Find where the given text appears and provide that cell's center as (X, Y) coordinate. 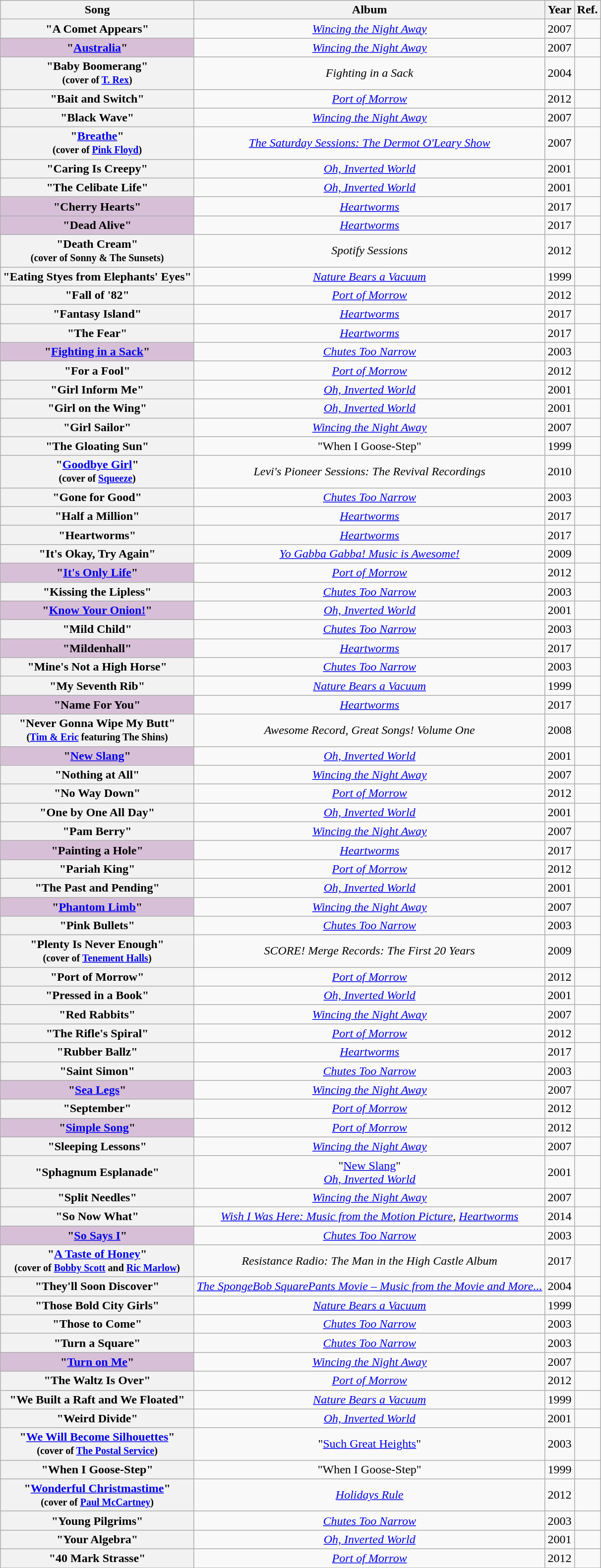
"Pink Bullets" (97, 926)
Fighting in a Sack (369, 73)
"Red Rabbits" (97, 1014)
"Phantom Limb" (97, 906)
Album (369, 10)
The SpongeBob SquarePants Movie – Music from the Movie and More... (369, 1287)
"Girl on the Wing" (97, 408)
"Such Great Heights" (369, 1444)
Yo Gabba Gabba! Music is Awesome! (369, 554)
"The Waltz Is Over" (97, 1381)
"Your Algebra" (97, 1539)
SCORE! Merge Records: The First 20 Years (369, 952)
"So Says I" (97, 1235)
"The Fear" (97, 333)
"A Comet Appears" (97, 29)
"Black Wave" (97, 117)
"Sphagnum Esplanade" (97, 1172)
"Those Bold City Girls" (97, 1305)
"Simple Song" (97, 1127)
"Girl Sailor" (97, 427)
"We Built a Raft and We Floated" (97, 1400)
"New Slang" Oh, Inverted World (369, 1172)
"Rubber Ballz" (97, 1052)
2014 (559, 1216)
"Those to Come" (97, 1324)
"Fall of '82" (97, 295)
"Name For You" (97, 705)
"For a Fool" (97, 371)
"Girl Inform Me" (97, 390)
"Fantasy Island" (97, 314)
"Plenty Is Never Enough"(cover of Tenement Halls) (97, 952)
"Turn a Square" (97, 1343)
"Half a Million" (97, 516)
"Pariah King" (97, 869)
"The Celibate Life" (97, 187)
"Pam Berry" (97, 831)
"The Gloating Sun" (97, 446)
Ref. (587, 10)
"One by One All Day" (97, 812)
The Saturday Sessions: The Dermot O'Leary Show (369, 143)
"40 Mark Strasse" (97, 1558)
"Sea Legs" (97, 1090)
"Port of Morrow" (97, 977)
Levi's Pioneer Sessions: The Revival Recordings (369, 472)
2010 (559, 472)
"So Now What" (97, 1216)
Song (97, 10)
"Turn on Me" (97, 1362)
"It's Only Life" (97, 572)
Holidays Rule (369, 1495)
"Australia" (97, 48)
"Mildenhall" (97, 648)
Year (559, 10)
"Bait and Switch" (97, 99)
"Cherry Hearts" (97, 206)
"Baby Boomerang"(cover of T. Rex) (97, 73)
"They'll Soon Discover" (97, 1287)
"It's Okay, Try Again" (97, 554)
"Never Gonna Wipe My Butt"(Tim & Eric featuring The Shins) (97, 730)
"Weird Divide" (97, 1418)
"Painting a Hole" (97, 850)
"A Taste of Honey" (cover of Bobby Scott and Ric Marlow) (97, 1261)
"New Slang" (97, 756)
2008 (559, 730)
Wish I Was Here: Music from the Motion Picture, Heartworms (369, 1216)
"Saint Simon" (97, 1071)
"Heartworms" (97, 535)
"September" (97, 1109)
Resistance Radio: The Man in the High Castle Album (369, 1261)
"Mine's Not a High Horse" (97, 667)
"We Will Become Silhouettes"(cover of The Postal Service) (97, 1444)
"Fighting in a Sack" (97, 352)
"The Past and Pending" (97, 888)
"Eating Styes from Elephants' Eyes" (97, 276)
"Pressed in a Book" (97, 996)
"Goodbye Girl"(cover of Squeeze) (97, 472)
Awesome Record, Great Songs! Volume One (369, 730)
"Breathe"(cover of Pink Floyd) (97, 143)
"Kissing the Lipless" (97, 591)
"Wonderful Christmastime"(cover of Paul McCartney) (97, 1495)
Spotify Sessions (369, 251)
"Death Cream"(cover of Sonny & The Sunsets) (97, 251)
"Gone for Good" (97, 497)
"Dead Alive" (97, 225)
"My Seventh Rib" (97, 686)
"No Way Down" (97, 793)
"Split Needles" (97, 1197)
"Caring Is Creepy" (97, 168)
"Mild Child" (97, 629)
"Know Your Onion!" (97, 611)
"Nothing at All" (97, 775)
"Young Pilgrims" (97, 1520)
"Sleeping Lessons" (97, 1146)
"The Rifle's Spiral" (97, 1033)
